Search for the cell housing the specified text and yield its (x, y) center coordinate. 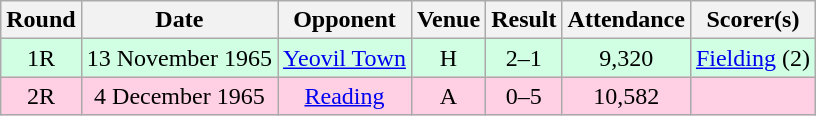
Venue (448, 20)
Reading (345, 96)
10,582 (626, 96)
Scorer(s) (752, 20)
13 November 1965 (179, 58)
Round (41, 20)
4 December 1965 (179, 96)
0–5 (524, 96)
H (448, 58)
9,320 (626, 58)
Yeovil Town (345, 58)
Attendance (626, 20)
Fielding (2) (752, 58)
A (448, 96)
Opponent (345, 20)
2–1 (524, 58)
1R (41, 58)
Result (524, 20)
Date (179, 20)
2R (41, 96)
